Output the [x, y] coordinate of the center of the cell containing the given text.  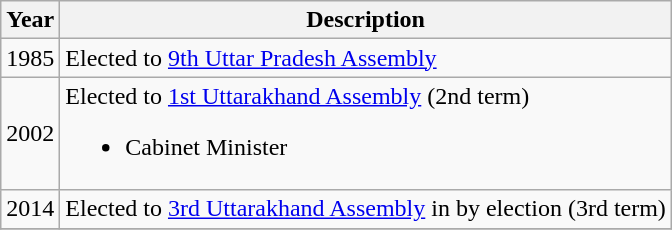
Elected to 1st Uttarakhand Assembly (2nd term)Cabinet Minister [366, 134]
Elected to 9th Uttar Pradesh Assembly [366, 58]
2002 [30, 134]
1985 [30, 58]
Elected to 3rd Uttarakhand Assembly in by election (3rd term) [366, 209]
2014 [30, 209]
Description [366, 20]
Year [30, 20]
